Provide the [x, y] coordinate of the cell's center where the given text is located.  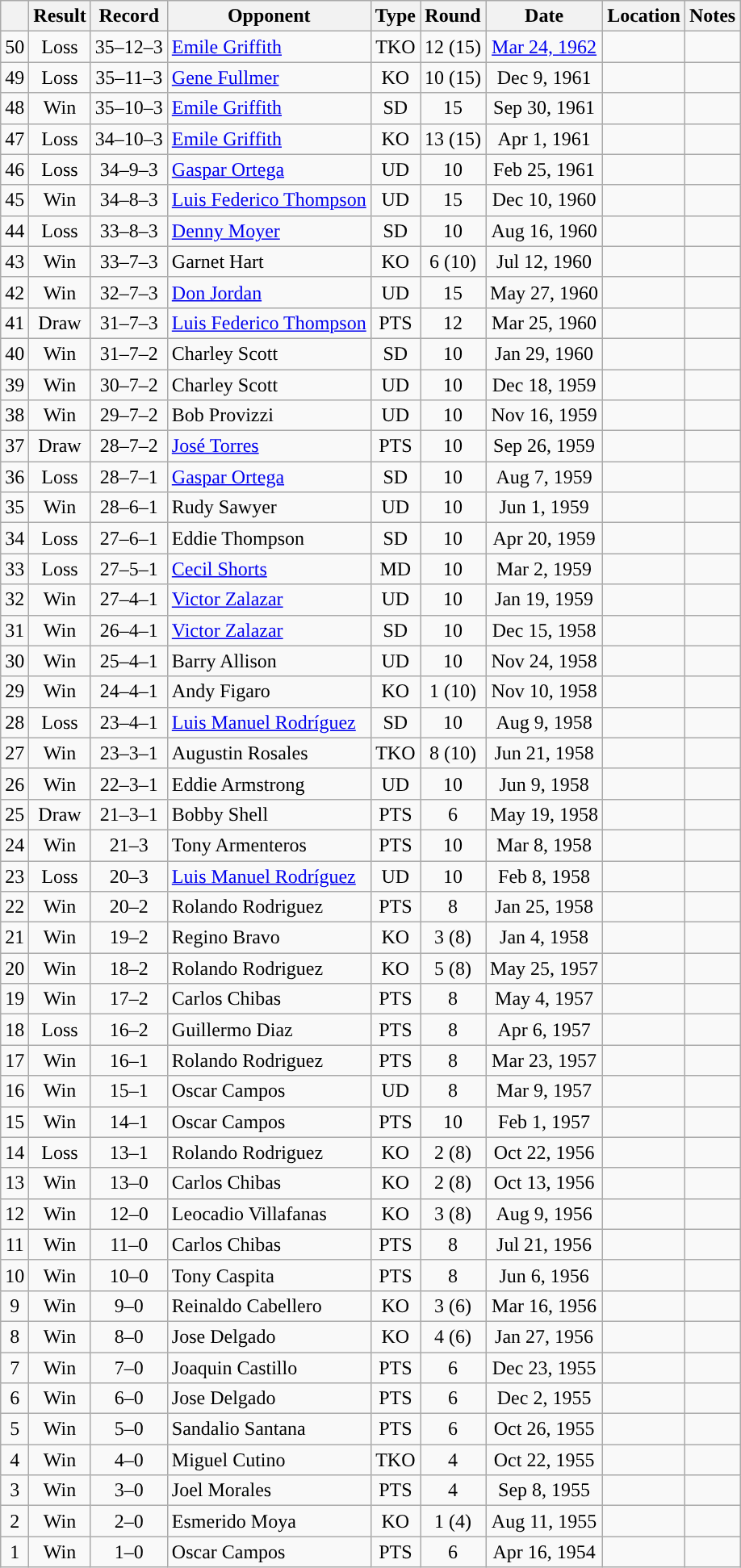
8–0 [129, 1336]
Oct 22, 1956 [544, 1152]
7–0 [129, 1368]
Aug 9, 1958 [544, 722]
Esmerido Moya [269, 1521]
11–0 [129, 1244]
Jul 12, 1960 [544, 261]
9–0 [129, 1306]
Mar 25, 1960 [544, 323]
27–4–1 [129, 600]
Rudy Sawyer [269, 508]
26 [15, 784]
32–7–3 [129, 292]
Tony Caspita [269, 1275]
Denny Moyer [269, 231]
23–3–1 [129, 753]
Mar 16, 1956 [544, 1306]
Dec 18, 1959 [544, 385]
34–8–3 [129, 200]
30–7–2 [129, 385]
14–1 [129, 1122]
39 [15, 385]
24–4–1 [129, 692]
Nov 10, 1958 [544, 692]
24 [15, 845]
2–0 [129, 1521]
Sep 8, 1955 [544, 1491]
1 [15, 1552]
47 [15, 139]
35–12–3 [129, 47]
Jul 21, 1956 [544, 1244]
38 [15, 416]
43 [15, 261]
Record [129, 16]
20–3 [129, 876]
25 [15, 814]
33 [15, 569]
Jun 9, 1958 [544, 784]
29 [15, 692]
49 [15, 77]
Apr 20, 1959 [544, 538]
Apr 16, 1954 [544, 1552]
Aug 7, 1959 [544, 477]
28–6–1 [129, 508]
42 [15, 292]
23–4–1 [129, 722]
Bob Provizzi [269, 416]
Type [396, 16]
Miguel Cutino [269, 1460]
Jan 25, 1958 [544, 907]
3 [15, 1491]
44 [15, 231]
45 [15, 200]
Oct 13, 1956 [544, 1183]
6 (10) [452, 261]
Don Jordan [269, 292]
Jan 29, 1960 [544, 353]
Dec 23, 1955 [544, 1368]
Aug 16, 1960 [544, 231]
8 (10) [452, 753]
Sandalio Santana [269, 1429]
28 [15, 722]
18 [15, 1030]
Mar 24, 1962 [544, 47]
Garnet Hart [269, 261]
31–7–3 [129, 323]
Mar 23, 1957 [544, 1060]
34 [15, 538]
12–0 [129, 1214]
41 [15, 323]
9 [15, 1306]
Mar 2, 1959 [544, 569]
32 [15, 600]
16–1 [129, 1060]
27–6–1 [129, 538]
Jun 21, 1958 [544, 753]
50 [15, 47]
11 [15, 1244]
Apr 1, 1961 [544, 139]
Regino Bravo [269, 938]
Feb 25, 1961 [544, 169]
23 [15, 876]
13 [15, 1183]
28–7–1 [129, 477]
6–0 [129, 1399]
Nov 16, 1959 [544, 416]
5 (8) [452, 968]
Notes [712, 16]
18–2 [129, 968]
21–3 [129, 845]
3 (6) [452, 1306]
May 19, 1958 [544, 814]
1 (4) [452, 1521]
4 (6) [452, 1336]
36 [15, 477]
May 25, 1957 [544, 968]
Aug 9, 1956 [544, 1214]
Joaquin Castillo [269, 1368]
Mar 8, 1958 [544, 845]
Dec 10, 1960 [544, 200]
29–7–2 [129, 416]
35–11–3 [129, 77]
Dec 9, 1961 [544, 77]
25–4–1 [129, 661]
Result [60, 16]
4–0 [129, 1460]
Feb 1, 1957 [544, 1122]
13–0 [129, 1183]
Dec 15, 1958 [544, 630]
13–1 [129, 1152]
Eddie Armstrong [269, 784]
20 [15, 968]
Nov 24, 1958 [544, 661]
12 (15) [452, 47]
Location [644, 16]
40 [15, 353]
Jun 6, 1956 [544, 1275]
22–3–1 [129, 784]
3–0 [129, 1491]
Round [452, 16]
28–7–2 [129, 446]
48 [15, 108]
7 [15, 1368]
Barry Allison [269, 661]
Augustin Rosales [269, 753]
José Torres [269, 446]
27 [15, 753]
2 [15, 1521]
Sep 26, 1959 [544, 446]
Oct 26, 1955 [544, 1429]
17–2 [129, 999]
Eddie Thompson [269, 538]
Gene Fullmer [269, 77]
Cecil Shorts [269, 569]
31–7–2 [129, 353]
Oct 22, 1955 [544, 1460]
May 27, 1960 [544, 292]
Sep 30, 1961 [544, 108]
27–5–1 [129, 569]
May 4, 1957 [544, 999]
16 [15, 1091]
1 (10) [452, 692]
16–2 [129, 1030]
MD [396, 569]
Guillermo Diaz [269, 1030]
22 [15, 907]
Jun 1, 1959 [544, 508]
Opponent [269, 16]
14 [15, 1152]
35–10–3 [129, 108]
33–8–3 [129, 231]
Date [544, 16]
Jan 4, 1958 [544, 938]
34–9–3 [129, 169]
Tony Armenteros [269, 845]
37 [15, 446]
Jan 19, 1959 [544, 600]
Reinaldo Cabellero [269, 1306]
19 [15, 999]
21 [15, 938]
21–3–1 [129, 814]
34–10–3 [129, 139]
30 [15, 661]
Aug 11, 1955 [544, 1521]
15–1 [129, 1091]
20–2 [129, 907]
5 [15, 1429]
Bobby Shell [269, 814]
Apr 6, 1957 [544, 1030]
Feb 8, 1958 [544, 876]
Mar 9, 1957 [544, 1091]
1–0 [129, 1552]
17 [15, 1060]
33–7–3 [129, 261]
13 (15) [452, 139]
19–2 [129, 938]
5–0 [129, 1429]
46 [15, 169]
Jan 27, 1956 [544, 1336]
10–0 [129, 1275]
35 [15, 508]
26–4–1 [129, 630]
Joel Morales [269, 1491]
Leocadio Villafanas [269, 1214]
31 [15, 630]
10 (15) [452, 77]
Andy Figaro [269, 692]
Dec 2, 1955 [544, 1399]
